Scan for the cell matching the given text and deliver its [X, Y] coordinate at center. 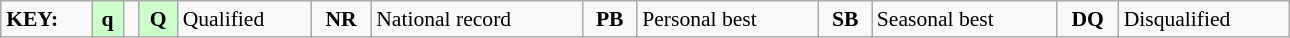
q [108, 19]
SB [846, 19]
KEY: [46, 19]
Qualified [244, 19]
Personal best [728, 19]
Seasonal best [964, 19]
DQ [1088, 19]
Q [158, 19]
National record [476, 19]
Disqualified [1204, 19]
NR [341, 19]
PB [610, 19]
